From the cell containing the given text, extract its center point as (x, y) coordinate. 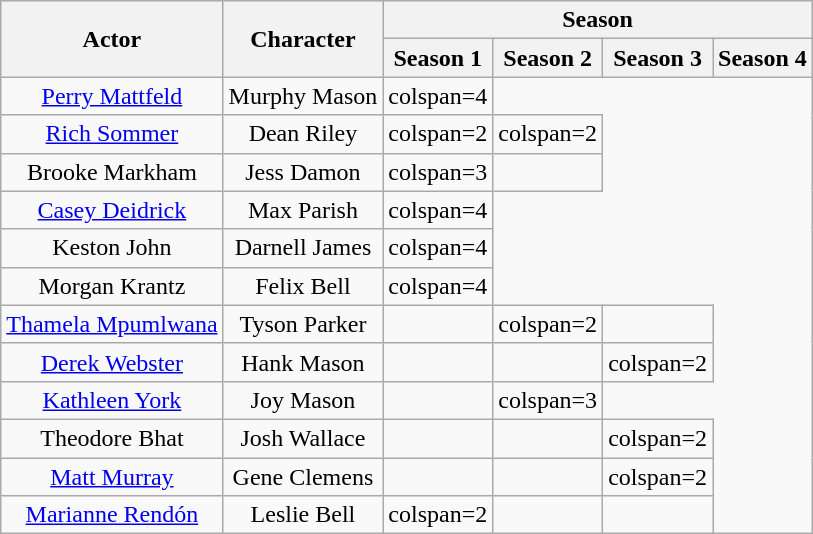
Season 2 (548, 58)
Season 3 (658, 58)
Felix Bell (303, 286)
Tyson Parker (303, 324)
Marianne Rendón (112, 515)
Darnell James (303, 248)
Matt Murray (112, 477)
Hank Mason (303, 362)
Joy Mason (303, 400)
Leslie Bell (303, 515)
Josh Wallace (303, 438)
Season 1 (438, 58)
Perry Mattfeld (112, 96)
Max Parish (303, 210)
Dean Riley (303, 134)
Rich Sommer (112, 134)
Theodore Bhat (112, 438)
Derek Webster (112, 362)
Brooke Markham (112, 172)
Casey Deidrick (112, 210)
Kathleen York (112, 400)
Season (598, 20)
Character (303, 39)
Morgan Krantz (112, 286)
Keston John (112, 248)
Thamela Mpumlwana (112, 324)
Gene Clemens (303, 477)
Season 4 (763, 58)
Jess Damon (303, 172)
Actor (112, 39)
Murphy Mason (303, 96)
